Output the [x, y] coordinate of the center of the cell containing the given text.  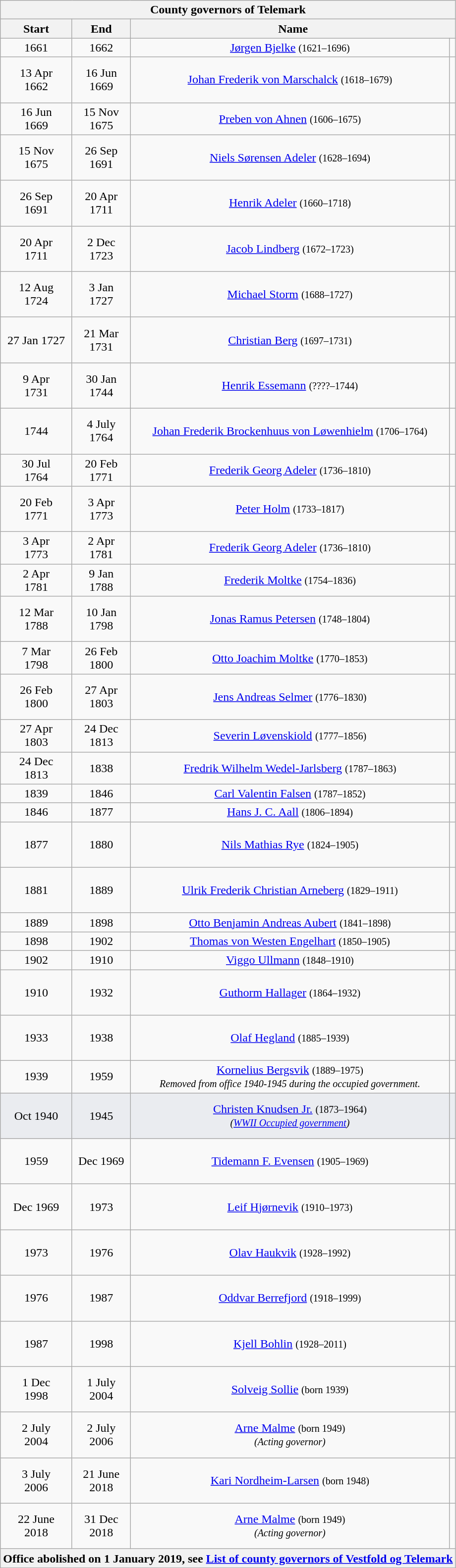
Jonas Ramus Petersen (1748–1804) [289, 619]
Olaf Hegland (1885–1939) [289, 1038]
2 July2004 [37, 1435]
Leif Hjørnevik (1910–1973) [289, 1207]
12 Aug1724 [37, 294]
Olav Haukvik (1928–1992) [289, 1253]
1 July2004 [101, 1389]
Christian Berg (1697–1731) [289, 340]
Kari Nordheim-Larsen (born 1948) [289, 1480]
30 Jan1744 [101, 385]
1945 [101, 1116]
1932 [101, 993]
Johan Frederik Brockenhuus von Løwenhielm (1706–1764) [289, 431]
4 July1764 [101, 431]
1 Dec1998 [37, 1389]
1938 [101, 1038]
Kjell Bohlin (1928–2011) [289, 1344]
21 Mar1731 [101, 340]
Christen Knudsen Jr. (1873–1964)(WWII Occupied government) [289, 1116]
1933 [37, 1038]
2 Dec1723 [101, 249]
31 Dec2018 [101, 1526]
Henrik Adeler (1660–1718) [289, 203]
27 Jan 1727 [37, 340]
Severin Løvenskiold (1777–1856) [289, 736]
1838 [101, 768]
Jacob Lindberg (1672–1723) [289, 249]
10 Jan1798 [101, 619]
Kornelius Bergsvik (1889–1975)Removed from office 1940-1945 during the occupied government. [289, 1077]
21 June2018 [101, 1480]
Start [37, 29]
1662 [101, 48]
Henrik Essemann (????–1744) [289, 385]
9 Jan1788 [101, 580]
Fredrik Wilhelm Wedel-Jarlsberg (1787–1863) [289, 768]
Otto Joachim Moltke (1770–1853) [289, 658]
Solveig Sollie (born 1939) [289, 1389]
Office abolished on 1 January 2019, see List of county governors of Vestfold og Telemark [228, 1558]
1939 [37, 1077]
Guthorm Hallager (1864–1932) [289, 993]
Michael Storm (1688–1727) [289, 294]
7 Mar1798 [37, 658]
Preben von Ahnen (1606–1675) [289, 119]
Carl Valentin Falsen (1787–1852) [289, 793]
13 Apr1662 [37, 80]
Jørgen Bjelke (1621–1696) [289, 48]
Peter Holm (1733–1817) [289, 509]
1839 [37, 793]
9 Apr1731 [37, 385]
Oddvar Berrefjord (1918–1999) [289, 1298]
1881 [37, 890]
County governors of Telemark [228, 10]
1744 [37, 431]
1998 [101, 1344]
2 July2006 [101, 1435]
30 Jul1764 [37, 470]
Frederik Moltke (1754–1836) [289, 580]
3 Jan1727 [101, 294]
1661 [37, 48]
3 July2006 [37, 1480]
Johan Frederik von Marschalck (1618–1679) [289, 80]
22 June2018 [37, 1526]
Viggo Ullmann (1848–1910) [289, 960]
Hans J. C. Aall (1806–1894) [289, 812]
Otto Benjamin Andreas Aubert (1841–1898) [289, 922]
Thomas von Westen Engelhart (1850–1905) [289, 941]
Jens Andreas Selmer (1776–1830) [289, 697]
Oct 1940 [37, 1116]
End [101, 29]
Nils Mathias Rye (1824–1905) [289, 844]
Ulrik Frederik Christian Arneberg (1829–1911) [289, 890]
12 Mar1788 [37, 619]
Name [293, 29]
1880 [101, 844]
Niels Sørensen Adeler (1628–1694) [289, 157]
Tidemann F. Evensen (1905–1969) [289, 1161]
